Identify which cell holds the provided text, then report its (x, y) central coordinate. 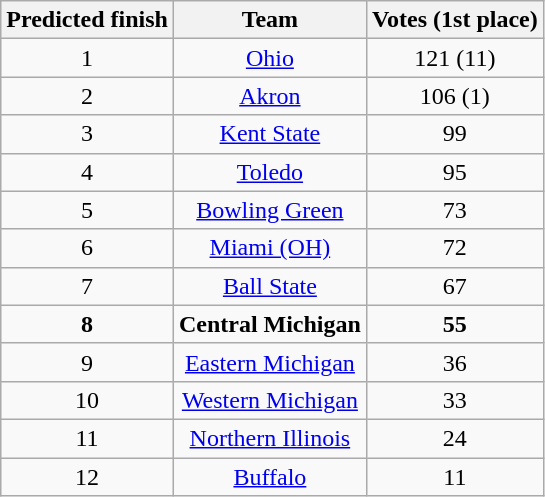
36 (454, 362)
99 (454, 134)
73 (454, 210)
Northern Illinois (270, 438)
67 (454, 286)
7 (88, 286)
9 (88, 362)
95 (454, 172)
12 (88, 477)
2 (88, 96)
72 (454, 248)
Ball State (270, 286)
Team (270, 20)
8 (88, 324)
Predicted finish (88, 20)
Akron (270, 96)
4 (88, 172)
Western Michigan (270, 400)
5 (88, 210)
Miami (OH) (270, 248)
33 (454, 400)
24 (454, 438)
Buffalo (270, 477)
Eastern Michigan (270, 362)
6 (88, 248)
Ohio (270, 58)
106 (1) (454, 96)
121 (11) (454, 58)
Bowling Green (270, 210)
Toledo (270, 172)
Votes (1st place) (454, 20)
55 (454, 324)
Kent State (270, 134)
Central Michigan (270, 324)
10 (88, 400)
3 (88, 134)
1 (88, 58)
